Return (x, y) of the center of cell containing provided text 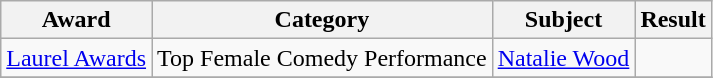
Top Female Comedy Performance (322, 58)
Subject (564, 20)
Laurel Awards (76, 58)
Category (322, 20)
Result (673, 20)
Natalie Wood (564, 58)
Award (76, 20)
